Detect which cell encompasses the target text, then output its (x, y) center coordinate. 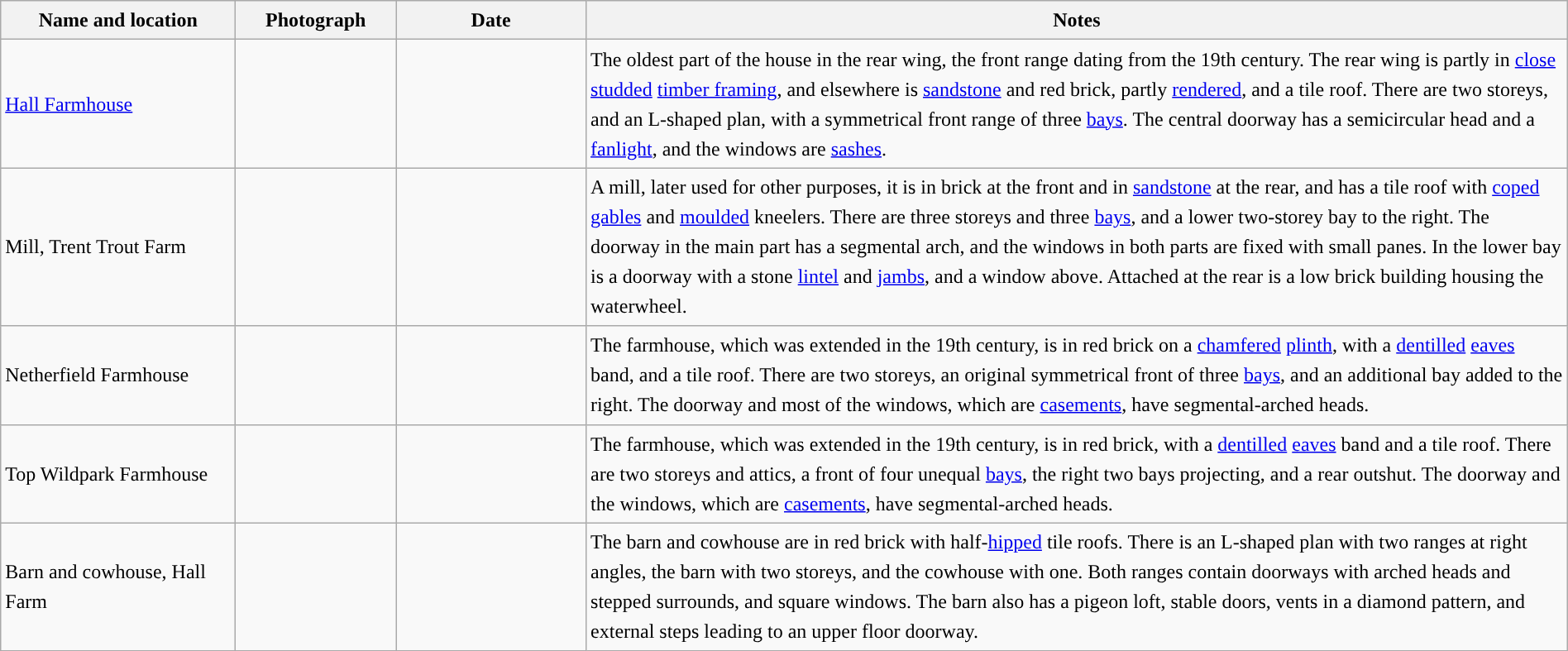
Name and location (118, 20)
Date (491, 20)
Hall Farmhouse (118, 104)
Mill, Trent Trout Farm (118, 247)
Barn and cowhouse, Hall Farm (118, 587)
Notes (1077, 20)
Top Wildpark Farmhouse (118, 473)
Photograph (316, 20)
Netherfield Farmhouse (118, 376)
